Scan for the cell matching the given text and deliver its (x, y) coordinate at center. 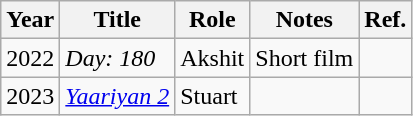
2022 (30, 58)
Akshit (212, 58)
Title (118, 20)
Stuart (212, 96)
Yaariyan 2 (118, 96)
2023 (30, 96)
Short film (304, 58)
Notes (304, 20)
Ref. (386, 20)
Year (30, 20)
Day: 180 (118, 58)
Role (212, 20)
